Search for the cell housing the specified text and yield its [x, y] center coordinate. 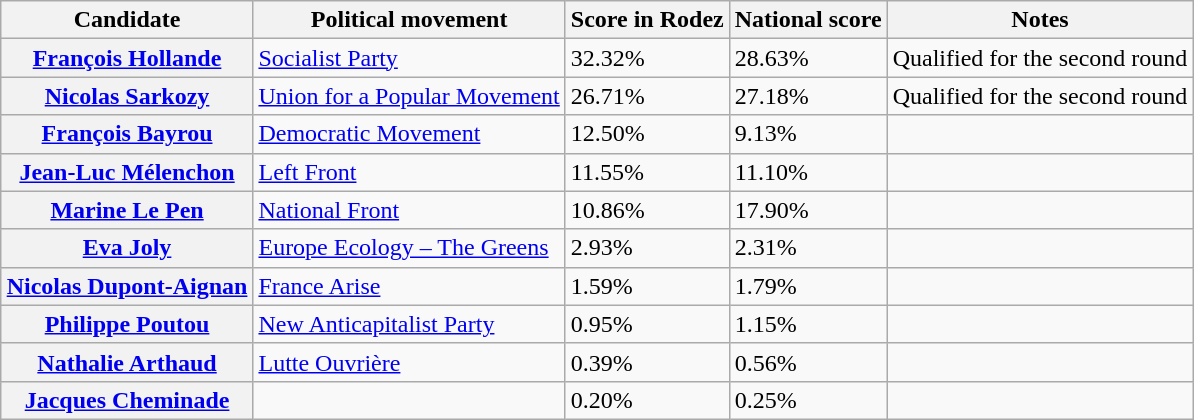
0.39% [647, 362]
1.15% [808, 324]
11.55% [647, 172]
Europe Ecology – The Greens [409, 248]
0.25% [808, 400]
Nathalie Arthaud [127, 362]
François Bayrou [127, 134]
Notes [1040, 20]
Democratic Movement [409, 134]
Jacques Cheminade [127, 400]
28.63% [808, 58]
12.50% [647, 134]
32.32% [647, 58]
National Front [409, 210]
Philippe Poutou [127, 324]
26.71% [647, 96]
1.59% [647, 286]
1.79% [808, 286]
11.10% [808, 172]
Nicolas Sarkozy [127, 96]
Lutte Ouvrière [409, 362]
Political movement [409, 20]
0.20% [647, 400]
0.95% [647, 324]
National score [808, 20]
Score in Rodez [647, 20]
0.56% [808, 362]
2.31% [808, 248]
17.90% [808, 210]
France Arise [409, 286]
Eva Joly [127, 248]
27.18% [808, 96]
François Hollande [127, 58]
Socialist Party [409, 58]
Candidate [127, 20]
Nicolas Dupont-Aignan [127, 286]
9.13% [808, 134]
Union for a Popular Movement [409, 96]
Jean-Luc Mélenchon [127, 172]
New Anticapitalist Party [409, 324]
Marine Le Pen [127, 210]
10.86% [647, 210]
2.93% [647, 248]
Left Front [409, 172]
